Determine the [X, Y] coordinate at the center of the cell enclosing the given text.  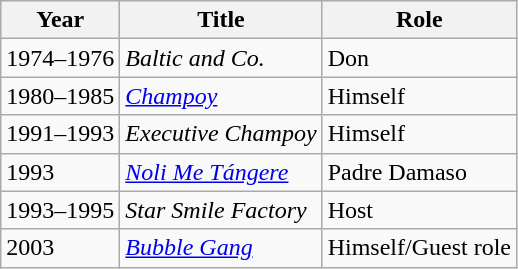
Year [60, 20]
1991–1993 [60, 134]
Baltic and Co. [221, 58]
Champoy [221, 96]
Padre Damaso [419, 172]
Host [419, 210]
1993 [60, 172]
Title [221, 20]
Role [419, 20]
1993–1995 [60, 210]
Don [419, 58]
1980–1985 [60, 96]
Executive Champoy [221, 134]
Star Smile Factory [221, 210]
Bubble Gang [221, 248]
Himself/Guest role [419, 248]
1974–1976 [60, 58]
Noli Me Tángere [221, 172]
2003 [60, 248]
